Output the [x, y] coordinate of the center of the cell containing the given text.  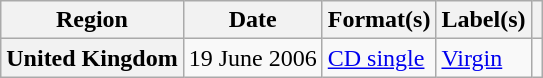
CD single [379, 58]
United Kingdom [92, 58]
Label(s) [484, 20]
19 June 2006 [252, 58]
Date [252, 20]
Virgin [484, 58]
Format(s) [379, 20]
Region [92, 20]
